Pinpoint the cell where the given text exists, returning its [X, Y] midpoint coordinate. 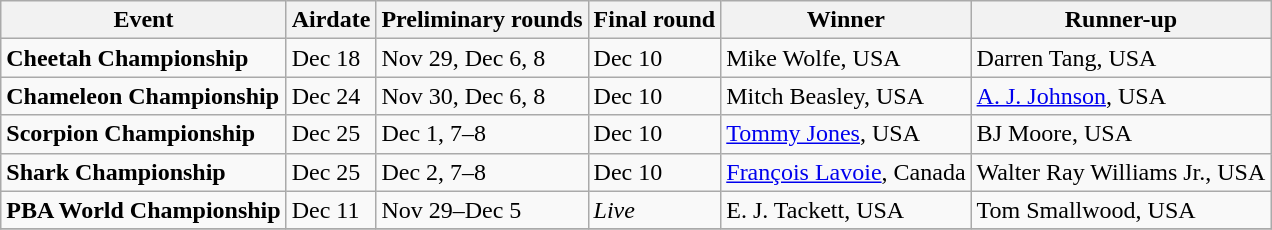
Chameleon Championship [144, 96]
E. J. Tackett, USA [846, 210]
Final round [654, 20]
Tom Smallwood, USA [1121, 210]
Live [654, 210]
A. J. Johnson, USA [1121, 96]
PBA World Championship [144, 210]
Shark Championship [144, 172]
Airdate [331, 20]
Mitch Beasley, USA [846, 96]
Dec 18 [331, 58]
Dec 1, 7–8 [482, 134]
Walter Ray Williams Jr., USA [1121, 172]
BJ Moore, USA [1121, 134]
Nov 29–Dec 5 [482, 210]
Dec 11 [331, 210]
Event [144, 20]
Preliminary rounds [482, 20]
Winner [846, 20]
Darren Tang, USA [1121, 58]
François Lavoie, Canada [846, 172]
Nov 29, Dec 6, 8 [482, 58]
Mike Wolfe, USA [846, 58]
Dec 2, 7–8 [482, 172]
Dec 24 [331, 96]
Cheetah Championship [144, 58]
Nov 30, Dec 6, 8 [482, 96]
Tommy Jones, USA [846, 134]
Runner-up [1121, 20]
Scorpion Championship [144, 134]
